Detect which cell encompasses the target text, then output its (x, y) center coordinate. 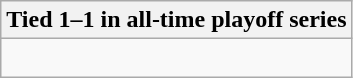
Tied 1–1 in all-time playoff series (176, 20)
